Return the [X, Y] coordinate for the center point of the cell that contains the specified text.  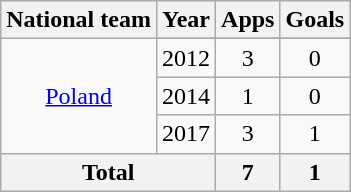
Year [186, 20]
Apps [248, 20]
National team [79, 20]
2012 [186, 58]
2014 [186, 96]
Total [108, 172]
Goals [315, 20]
2017 [186, 134]
Poland [79, 96]
7 [248, 172]
